Identify which cell holds the provided text, then report its (x, y) central coordinate. 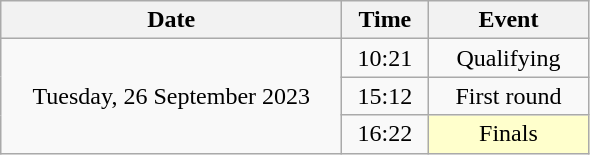
Finals (508, 134)
Date (172, 20)
Tuesday, 26 September 2023 (172, 96)
Time (385, 20)
15:12 (385, 96)
Qualifying (508, 58)
16:22 (385, 134)
Event (508, 20)
First round (508, 96)
10:21 (385, 58)
